Detect which cell encompasses the target text, then output its (x, y) center coordinate. 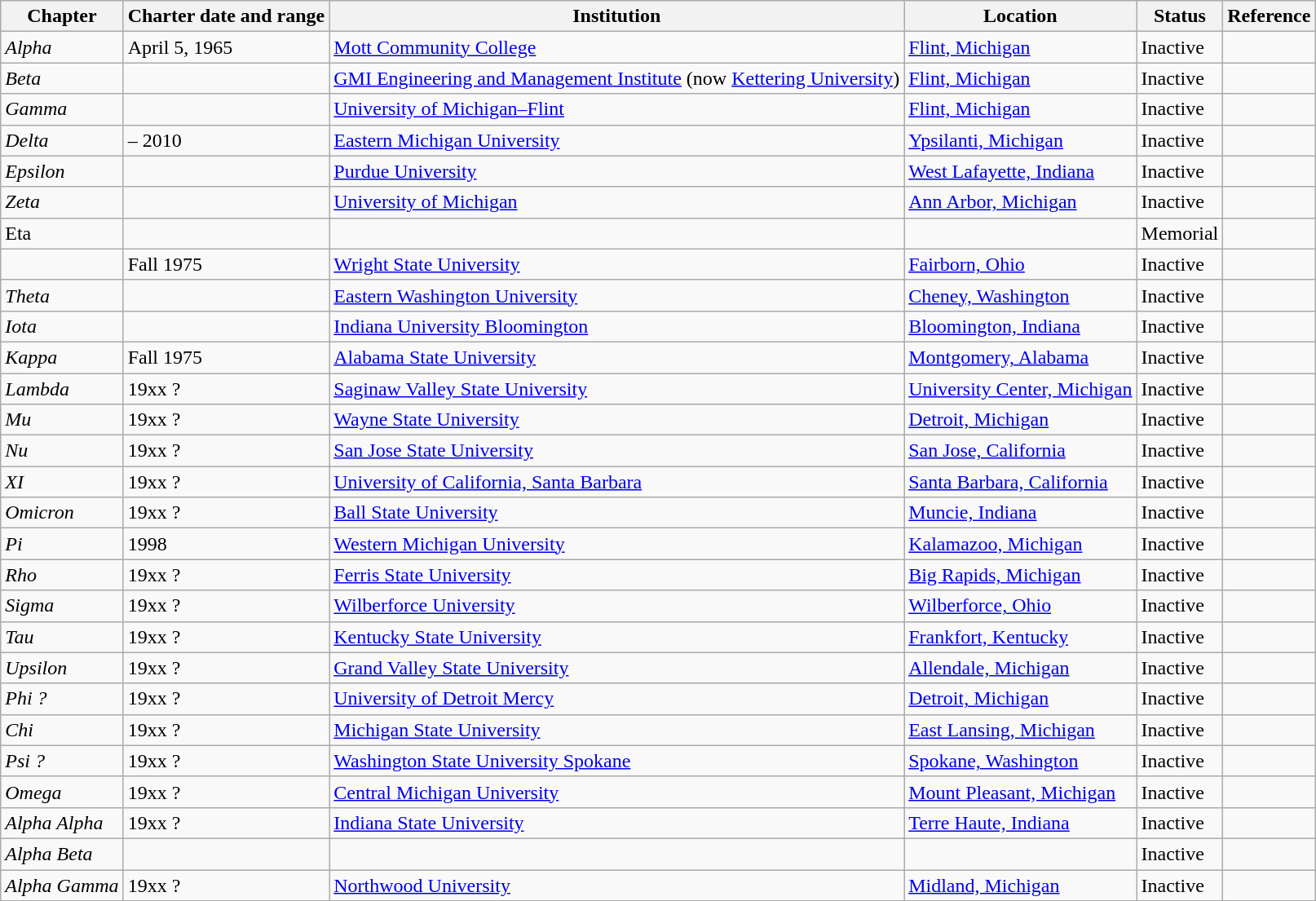
Ypsilanti, Michigan (1021, 140)
Central Michigan University (616, 792)
Mu (62, 420)
Montgomery, Alabama (1021, 357)
Kentucky State University (616, 637)
Omicron (62, 513)
Omega (62, 792)
Ferris State University (616, 575)
GMI Engineering and Management Institute (now Kettering University) (616, 78)
University of Michigan–Flint (616, 109)
Charter date and range (227, 16)
Nu (62, 451)
Epsilon (62, 171)
Rho (62, 575)
Wayne State University (616, 420)
Eastern Michigan University (616, 140)
Eastern Washington University (616, 295)
University of Michigan (616, 202)
Memorial (1180, 233)
Fairborn, Ohio (1021, 264)
Purdue University (616, 171)
Washington State University Spokane (616, 761)
April 5, 1965 (227, 47)
Western Michigan University (616, 544)
Tau (62, 637)
Muncie, Indiana (1021, 513)
Terre Haute, Indiana (1021, 823)
Midland, Michigan (1021, 885)
Cheney, Washington (1021, 295)
Location (1021, 16)
Status (1180, 16)
Ball State University (616, 513)
Sigma (62, 606)
Iota (62, 326)
Eta (62, 233)
1998 (227, 544)
Delta (62, 140)
Frankfort, Kentucky (1021, 637)
San Jose, California (1021, 451)
Mott Community College (616, 47)
Chapter (62, 16)
Reference (1269, 16)
Lambda (62, 389)
Institution (616, 16)
Upsilon (62, 668)
West Lafayette, Indiana (1021, 171)
Gamma (62, 109)
Indiana University Bloomington (616, 326)
East Lansing, Michigan (1021, 730)
Allendale, Michigan (1021, 668)
Alpha (62, 47)
Kalamazoo, Michigan (1021, 544)
Kappa (62, 357)
Pi (62, 544)
University Center, Michigan (1021, 389)
Wilberforce University (616, 606)
XI (62, 482)
Alpha Gamma (62, 885)
Indiana State University (616, 823)
Alpha Beta (62, 854)
Northwood University (616, 885)
Zeta (62, 202)
Wilberforce, Ohio (1021, 606)
Mount Pleasant, Michigan (1021, 792)
University of California, Santa Barbara (616, 482)
Ann Arbor, Michigan (1021, 202)
Psi ? (62, 761)
Spokane, Washington (1021, 761)
Alabama State University (616, 357)
Wright State University (616, 264)
Chi (62, 730)
Grand Valley State University (616, 668)
Bloomington, Indiana (1021, 326)
Beta (62, 78)
Phi ? (62, 699)
Santa Barbara, California (1021, 482)
Big Rapids, Michigan (1021, 575)
Michigan State University (616, 730)
Theta (62, 295)
University of Detroit Mercy (616, 699)
Saginaw Valley State University (616, 389)
Alpha Alpha (62, 823)
– 2010 (227, 140)
San Jose State University (616, 451)
